For the text-containing cell, return its midpoint in [x, y] coordinate format. 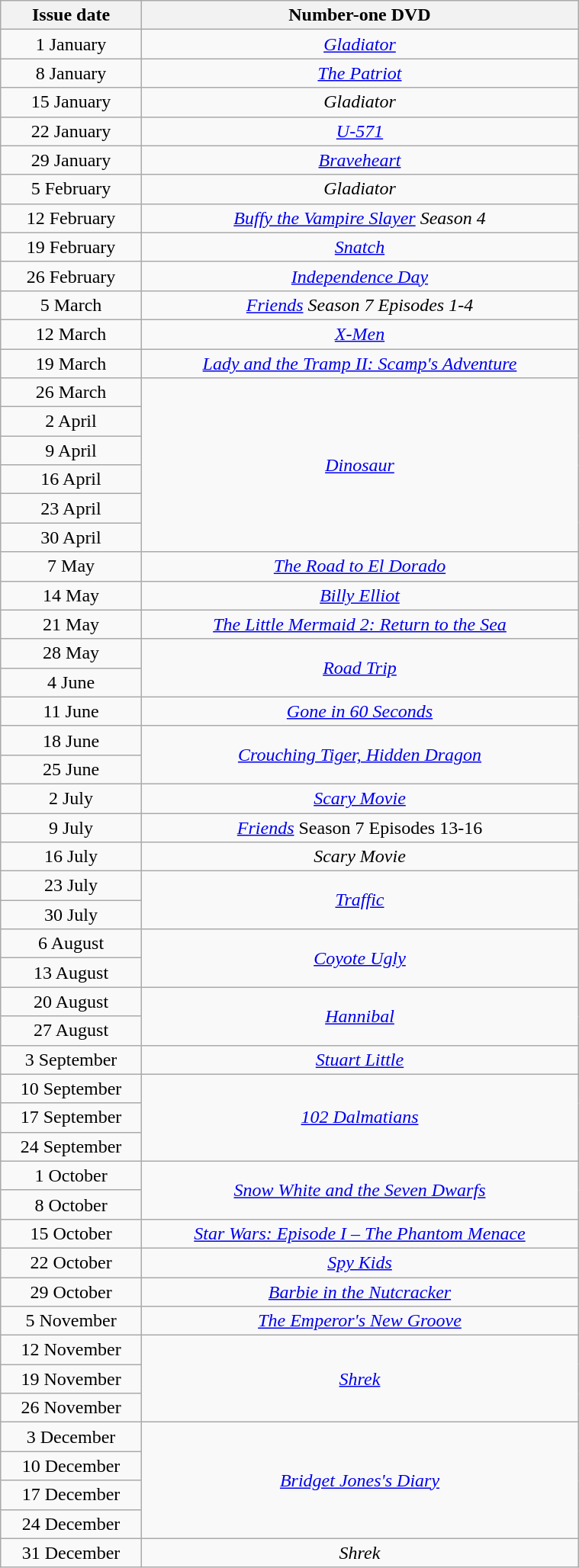
Hannibal [359, 1016]
10 December [72, 1466]
14 May [72, 595]
9 July [72, 827]
17 September [72, 1117]
5 February [72, 189]
29 January [72, 160]
30 July [72, 915]
16 April [72, 479]
5 November [72, 1321]
Dinosaur [359, 465]
21 May [72, 624]
25 June [72, 769]
30 April [72, 537]
24 September [72, 1146]
4 June [72, 682]
The Patriot [359, 73]
8 January [72, 73]
15 January [72, 102]
1 January [72, 44]
23 April [72, 508]
Independence Day [359, 276]
X-Men [359, 334]
19 March [72, 364]
6 August [72, 944]
2 April [72, 422]
2 July [72, 798]
16 July [72, 857]
Lady and the Tramp II: Scamp's Adventure [359, 364]
27 August [72, 1031]
26 February [72, 276]
20 August [72, 1002]
The Little Mermaid 2: Return to the Sea [359, 624]
Friends Season 7 Episodes 13-16 [359, 827]
7 May [72, 566]
12 February [72, 218]
Stuart Little [359, 1060]
Spy Kids [359, 1262]
9 April [72, 451]
13 August [72, 973]
17 December [72, 1495]
Snatch [359, 247]
11 June [72, 711]
22 January [72, 131]
22 October [72, 1262]
10 September [72, 1089]
18 June [72, 740]
19 February [72, 247]
Issue date [72, 15]
31 December [72, 1553]
Road Trip [359, 668]
Billy Elliot [359, 595]
12 March [72, 334]
U-571 [359, 131]
3 December [72, 1437]
Star Wars: Episode I – The Phantom Menace [359, 1233]
23 July [72, 886]
3 September [72, 1060]
26 March [72, 393]
Friends Season 7 Episodes 1-4 [359, 305]
29 October [72, 1292]
15 October [72, 1233]
26 November [72, 1408]
102 Dalmatians [359, 1117]
The Emperor's New Groove [359, 1321]
Braveheart [359, 160]
Crouching Tiger, Hidden Dragon [359, 755]
1 October [72, 1175]
8 October [72, 1204]
Traffic [359, 900]
28 May [72, 653]
Barbie in the Nutcracker [359, 1292]
19 November [72, 1379]
Number-one DVD [359, 15]
Buffy the Vampire Slayer Season 4 [359, 218]
24 December [72, 1524]
Coyote Ugly [359, 958]
Bridget Jones's Diary [359, 1480]
Snow White and the Seven Dwarfs [359, 1190]
5 March [72, 305]
The Road to El Dorado [359, 566]
Gone in 60 Seconds [359, 711]
12 November [72, 1350]
